Capture the cell that displays the provided text and extract its [x, y] central coordinate. 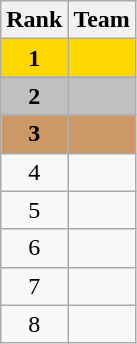
Rank [34, 20]
4 [34, 172]
1 [34, 58]
7 [34, 286]
3 [34, 134]
8 [34, 324]
Team [102, 20]
5 [34, 210]
6 [34, 248]
2 [34, 96]
